Search for the cell housing the specified text and yield its (x, y) center coordinate. 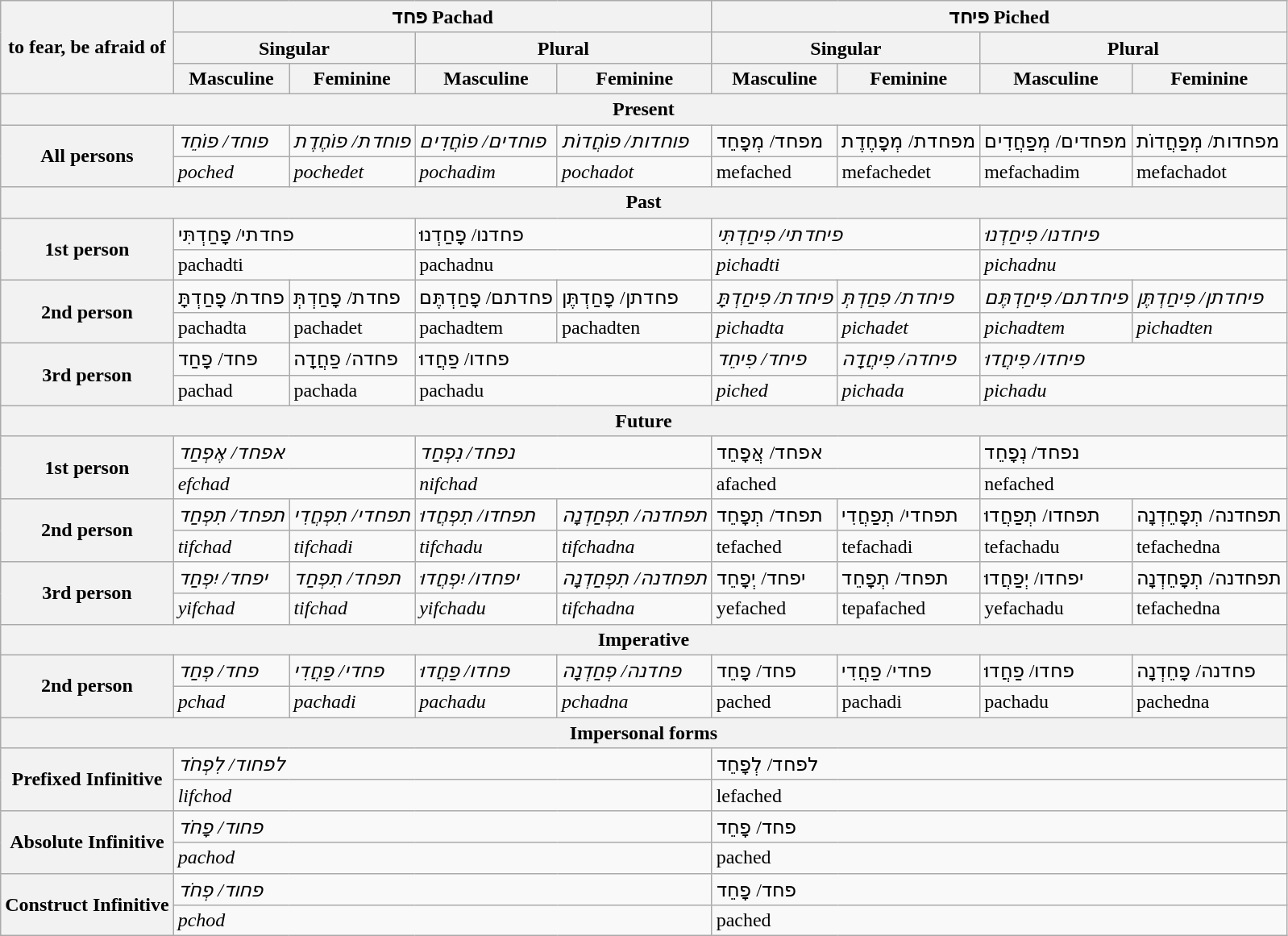
pichadet (909, 327)
יפחד/ יִפְחַד (231, 577)
pichadtem (1056, 327)
תפחדו/ תִפְחֲדוּ (487, 515)
pachadtem (487, 327)
pichadu (1133, 390)
mefached (775, 172)
nefached (1133, 484)
pchad (231, 702)
יפחד/ יְפָחֵד (775, 577)
pochadim (487, 172)
פיחדתם/ פִיחַדְתֶּם (1056, 297)
Imperative (643, 639)
פחוד/ פְחֹד (442, 889)
lifchod (442, 795)
פיחדתן/ פִיחַדְתֶּן (1209, 297)
Future (643, 421)
פיחדנו/ פִיחַדְנוּ (1133, 234)
מפחד/ מְפָחֵד (775, 140)
tifchadu (487, 546)
פיחדת/ פִיחַדְתָּ (775, 297)
to fear, be afraid of (87, 48)
pchadna (634, 702)
pchod (442, 921)
פחדנה/ פָחֵדְנָה (1209, 671)
אפחד/ אֶפְחַד (293, 452)
pachad (231, 390)
מפחדת/ מְפָחֶדֶת (909, 140)
פיחד/ פִיחֵד (775, 359)
Construct Infinitive (87, 905)
pachadta (231, 327)
pichadnu (1133, 265)
pachada (352, 390)
אפחד/ אֲפָחֵד (846, 452)
פחדה/ פַחֲדָה (352, 359)
פחדת/ פָחַדְתָּ (231, 297)
פחדתן/ פָחַדְתֶּן (634, 297)
פוחדת/ פוֹחֶדֶת (352, 140)
All persons (87, 156)
תפחדי/ תִפְחֲדִי (352, 515)
פחדת/ פָחַדְתְּ (352, 297)
tefachadi (909, 546)
פחד/ פְחַד (231, 671)
יפחדו/ יְפַחֲדוּ (1056, 577)
pachod (442, 858)
mefachadim (1056, 172)
piched (775, 390)
לפחד/ לְפָחֵד (999, 764)
mefachedet (909, 172)
נפחד/ נִפְחַד (563, 452)
פיחדתי/ פִיחַדְתִּי (846, 234)
lefached (999, 795)
Past (643, 202)
afached (846, 484)
pachadti (293, 265)
מפחדים/ מְפַחֲדִים (1056, 140)
yifchadu (487, 609)
תפחדי/ תְפַחֲדִי (909, 515)
yifchad (231, 609)
tefached (775, 546)
פיחדה/ פִיחֲדָה (909, 359)
פיחדו/ פִיחֲדוּ (1133, 359)
pichada (909, 390)
yefachadu (1056, 609)
pichadta (775, 327)
פחדנו/ פָחַדְנוּ (563, 234)
pachedna (1209, 702)
tepafached (909, 609)
פחד/ פָחַד (231, 359)
פחדתם/ פָחַדְתֶּם (487, 297)
pichadten (1209, 327)
pochadot (634, 172)
Present (643, 109)
פיחד Piched (999, 17)
poched (231, 172)
pachadet (352, 327)
נפחד/ נְפָחֵד (1133, 452)
פוחד/ פוֹחֵד (231, 140)
yefached (775, 609)
פוחדות/ פוֹחֲדוֹת (634, 140)
פחוד/ פָחֹד (442, 826)
tefachadu (1056, 546)
Impersonal forms (643, 733)
pichadti (846, 265)
nifchad (563, 484)
תפחדו/ תְפַחֲדוּ (1056, 515)
פחד Pachad (442, 17)
efchad (293, 484)
לפחוד/ לִפְחֹד (442, 764)
פחדתי/ פָחַדְתִּי (293, 234)
mefachadot (1209, 172)
Prefixed Infinitive (87, 780)
פוחדים/ פוֹחֲדִים (487, 140)
פחדנה/ פְחַדְנָה (634, 671)
tifchadi (352, 546)
פיחדת/ פִחַדְתְּ (909, 297)
מפחדות/ מְפַחֲדוֹת (1209, 140)
יפחדו/ יִפְחֲדוּ (487, 577)
pachadten (634, 327)
Absolute Infinitive (87, 842)
pochedet (352, 172)
pachadnu (563, 265)
